Return the (x, y) coordinate for the center point of the cell that contains the specified text.  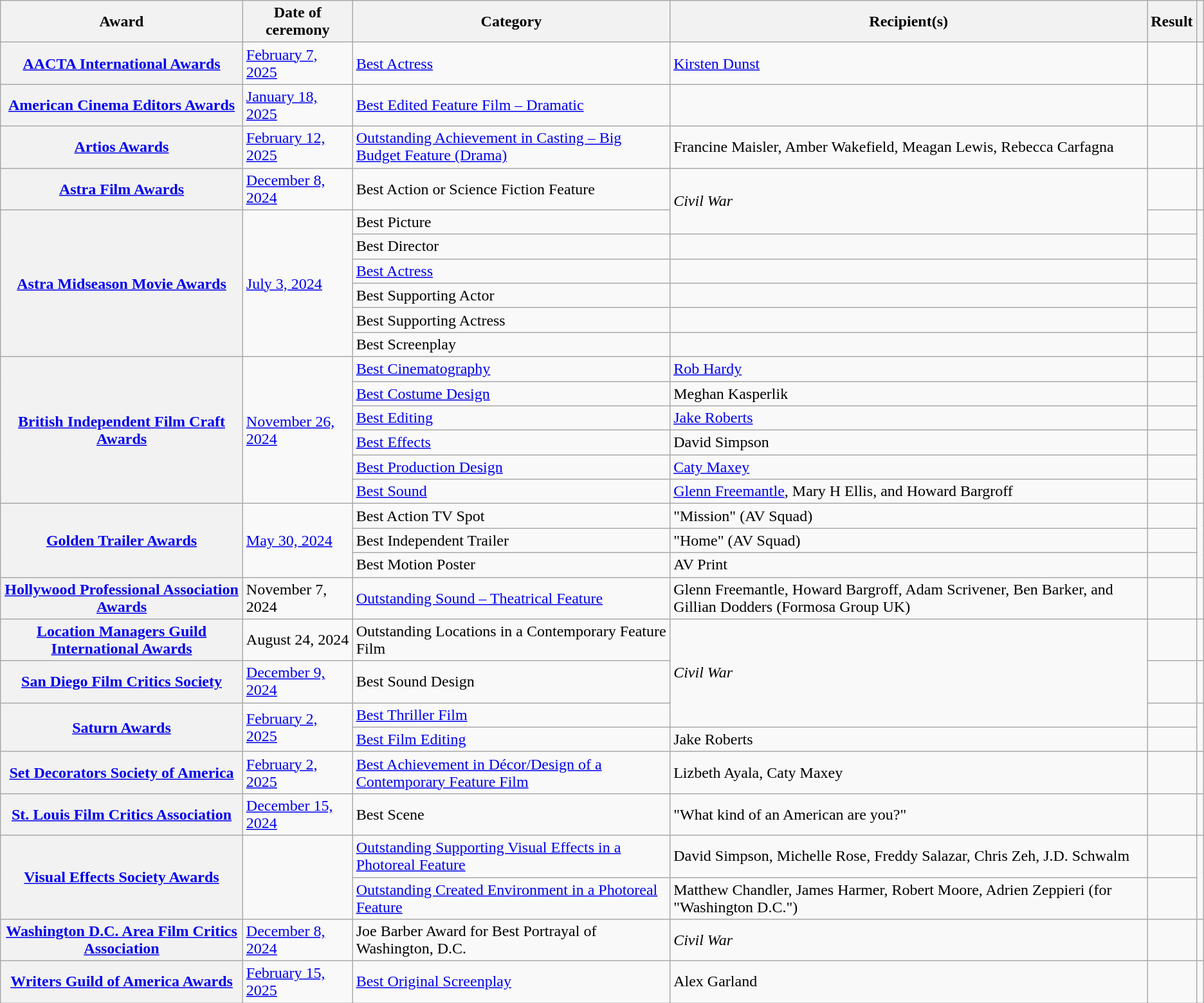
Best Motion Poster (511, 565)
Writers Guild of America Awards (122, 982)
Matthew Chandler, James Harmer, Robert Moore, Adrien Zeppieri (for "Washington D.C.") (909, 898)
Outstanding Locations in a Contemporary Feature Film (511, 640)
February 12, 2025 (297, 147)
Hollywood Professional Association Awards (122, 598)
February 15, 2025 (297, 982)
Award (122, 22)
Kirsten Dunst (909, 63)
Best Achievement in Décor/Design of a Contemporary Feature Film (511, 772)
"Mission" (AV Squad) (909, 516)
AACTA International Awards (122, 63)
Rob Hardy (909, 369)
Glenn Freemantle, Howard Bargroff, Adam Scrivener, Ben Barker, and Gillian Dodders (Formosa Group UK) (909, 598)
Best Action TV Spot (511, 516)
Meghan Kasperlik (909, 393)
Alex Garland (909, 982)
Best Scene (511, 814)
Best Thriller Film (511, 715)
Best Screenplay (511, 344)
Outstanding Created Environment in a Photoreal Feature (511, 898)
Golden Trailer Awards (122, 540)
"Home" (AV Squad) (909, 540)
Lizbeth Ayala, Caty Maxey (909, 772)
Best Effects (511, 443)
"What kind of an American are you?" (909, 814)
Best Sound (511, 492)
Artios Awards (122, 147)
Category (511, 22)
David Simpson (909, 443)
Recipient(s) (909, 22)
November 7, 2024 (297, 598)
British Independent Film Craft Awards (122, 430)
Set Decorators Society of America (122, 772)
Best Editing (511, 418)
Visual Effects Society Awards (122, 877)
Result (1172, 22)
August 24, 2024 (297, 640)
Best Original Screenplay (511, 982)
Best Costume Design (511, 393)
Outstanding Supporting Visual Effects in a Photoreal Feature (511, 856)
Best Production Design (511, 467)
AV Print (909, 565)
Best Supporting Actress (511, 320)
December 15, 2024 (297, 814)
Glenn Freemantle, Mary H Ellis, and Howard Bargroff (909, 492)
Washington D.C. Area Film Critics Association (122, 941)
Best Director (511, 246)
January 18, 2025 (297, 106)
Saturn Awards (122, 727)
Best Edited Feature Film – Dramatic (511, 106)
St. Louis Film Critics Association (122, 814)
Best Picture (511, 222)
Caty Maxey (909, 467)
Best Independent Trailer (511, 540)
Outstanding Achievement in Casting – Big Budget Feature (Drama) (511, 147)
Best Film Editing (511, 739)
Outstanding Sound – Theatrical Feature (511, 598)
David Simpson, Michelle Rose, Freddy Salazar, Chris Zeh, J.D. Schwalm (909, 856)
Astra Midseason Movie Awards (122, 283)
July 3, 2024 (297, 283)
American Cinema Editors Awards (122, 106)
Best Supporting Actor (511, 295)
Best Action or Science Fiction Feature (511, 189)
November 26, 2024 (297, 430)
Francine Maisler, Amber Wakefield, Meagan Lewis, Rebecca Carfagna (909, 147)
Best Cinematography (511, 369)
Joe Barber Award for Best Portrayal of Washington, D.C. (511, 941)
May 30, 2024 (297, 540)
Best Sound Design (511, 682)
San Diego Film Critics Society (122, 682)
Date of ceremony (297, 22)
December 9, 2024 (297, 682)
Location Managers Guild International Awards (122, 640)
Astra Film Awards (122, 189)
February 7, 2025 (297, 63)
